Find where the given text appears and provide that cell's center as (x, y) coordinate. 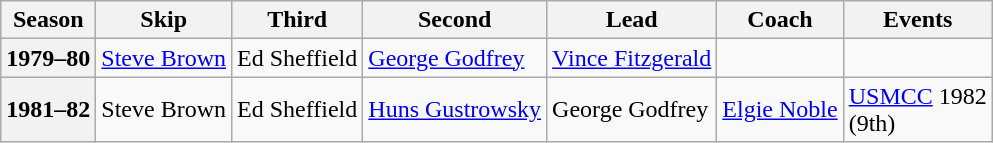
1981–82 (48, 110)
Skip (164, 20)
Second (455, 20)
Third (298, 20)
Elgie Noble (780, 110)
1979–80 (48, 58)
Coach (780, 20)
Huns Gustrowsky (455, 110)
Season (48, 20)
Lead (632, 20)
USMCC 1982 (9th) (918, 110)
Vince Fitzgerald (632, 58)
Events (918, 20)
